Scan for the cell matching the given text and deliver its (x, y) coordinate at center. 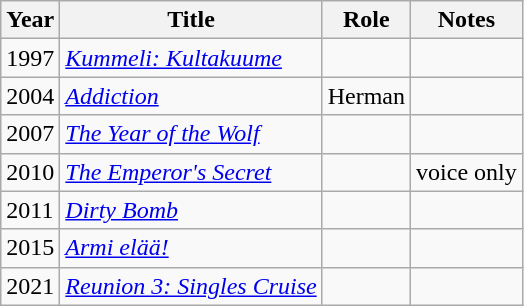
2011 (30, 210)
2015 (30, 248)
Notes (467, 20)
Reunion 3: Singles Cruise (191, 286)
2004 (30, 96)
2007 (30, 134)
voice only (467, 172)
Addiction (191, 96)
Herman (366, 96)
Armi elää! (191, 248)
2021 (30, 286)
1997 (30, 58)
The Year of the Wolf (191, 134)
Year (30, 20)
Role (366, 20)
2010 (30, 172)
Dirty Bomb (191, 210)
Title (191, 20)
The Emperor's Secret (191, 172)
Kummeli: Kultakuume (191, 58)
